Scan for the cell matching the given text and deliver its (x, y) coordinate at center. 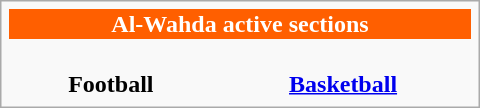
Football (110, 70)
Basketball (342, 70)
Al-Wahda active sections (240, 24)
